Determine the [x, y] coordinate at the center of the cell enclosing the given text.  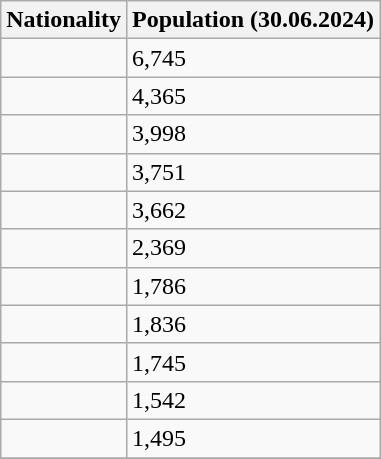
3,662 [252, 210]
1,786 [252, 286]
1,495 [252, 438]
3,998 [252, 134]
1,745 [252, 362]
6,745 [252, 58]
3,751 [252, 172]
1,836 [252, 324]
Population (30.06.2024) [252, 20]
4,365 [252, 96]
Nationality [64, 20]
2,369 [252, 248]
1,542 [252, 400]
